Pinpoint the cell where the given text exists, returning its [X, Y] midpoint coordinate. 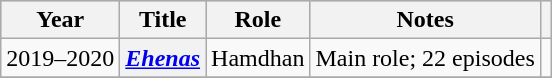
Main role; 22 episodes [425, 58]
Role [258, 20]
Notes [425, 20]
Title [163, 20]
Year [60, 20]
2019–2020 [60, 58]
Hamdhan [258, 58]
Ehenas [163, 58]
